Scan for the cell matching the given text and deliver its (x, y) coordinate at center. 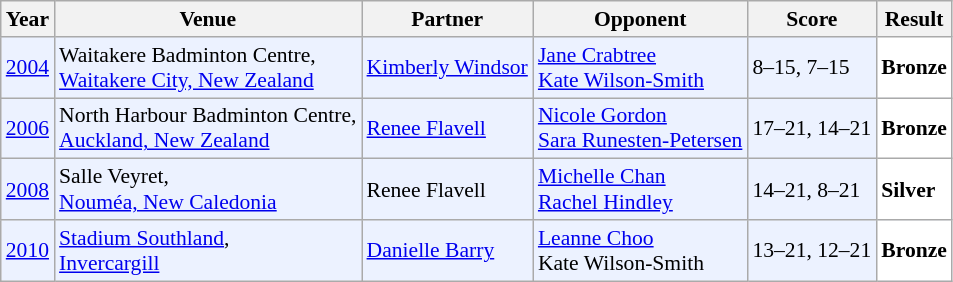
Venue (208, 19)
14–21, 8–21 (812, 190)
Nicole Gordon Sara Runesten-Petersen (640, 128)
2004 (28, 68)
8–15, 7–15 (812, 68)
Salle Veyret,Nouméa, New Caledonia (208, 190)
Michelle Chan Rachel Hindley (640, 190)
Partner (448, 19)
North Harbour Badminton Centre,Auckland, New Zealand (208, 128)
2010 (28, 250)
Jane Crabtree Kate Wilson-Smith (640, 68)
2006 (28, 128)
Opponent (640, 19)
Year (28, 19)
17–21, 14–21 (812, 128)
Danielle Barry (448, 250)
Waitakere Badminton Centre,Waitakere City, New Zealand (208, 68)
Silver (914, 190)
Leanne Choo Kate Wilson-Smith (640, 250)
Result (914, 19)
Stadium Southland,Invercargill (208, 250)
Score (812, 19)
13–21, 12–21 (812, 250)
2008 (28, 190)
Kimberly Windsor (448, 68)
